Output the [x, y] coordinate of the center of the cell containing the given text.  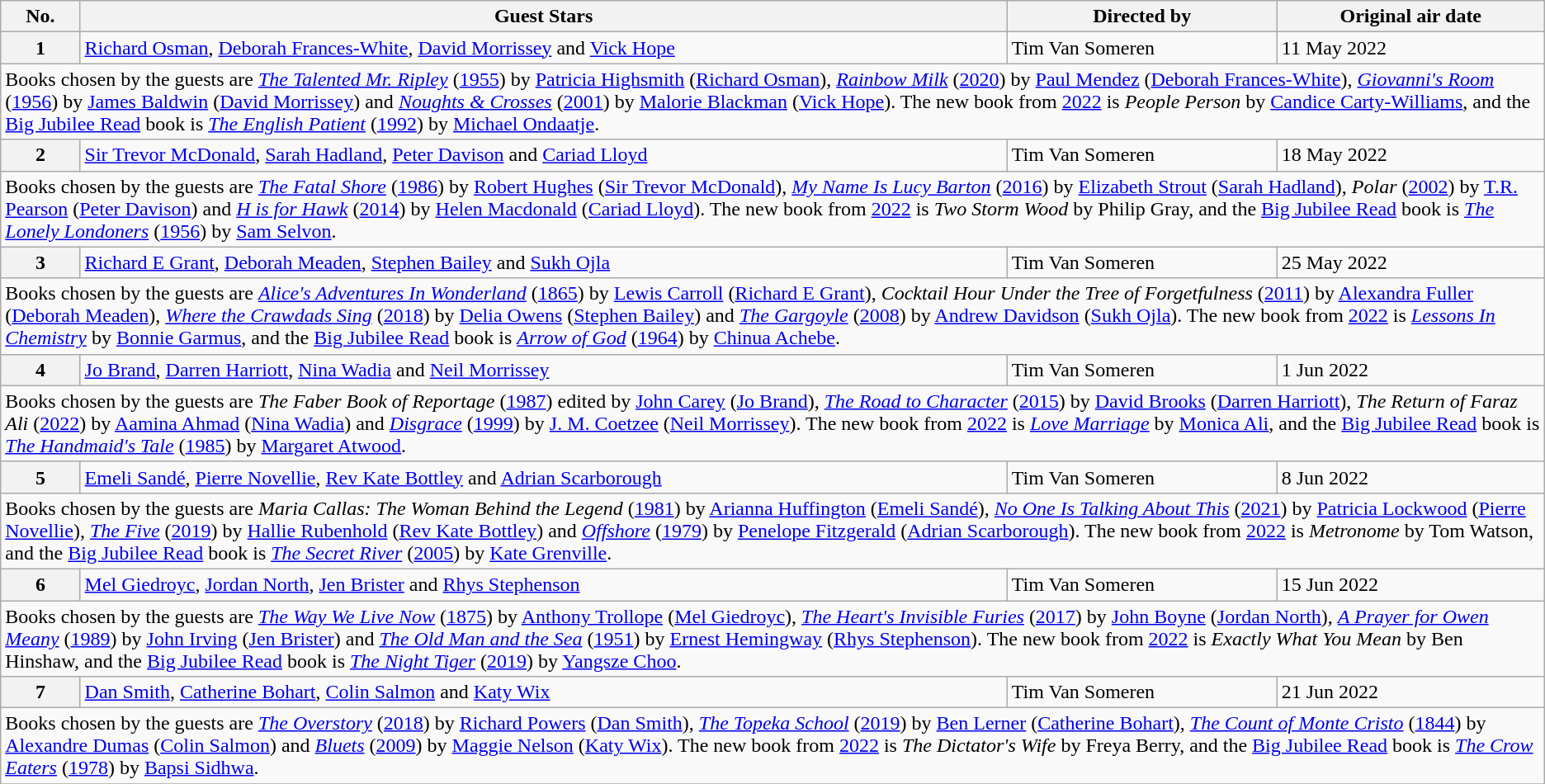
21 Jun 2022 [1410, 692]
Original air date [1410, 17]
No. [40, 17]
4 [40, 370]
11 May 2022 [1410, 48]
Dan Smith, Catherine Bohart, Colin Salmon and Katy Wix [543, 692]
7 [40, 692]
2 [40, 155]
18 May 2022 [1410, 155]
Guest Stars [543, 17]
1 [40, 48]
Sir Trevor McDonald, Sarah Hadland, Peter Davison and Cariad Lloyd [543, 155]
15 Jun 2022 [1410, 584]
1 Jun 2022 [1410, 370]
Emeli Sandé, Pierre Novellie, Rev Kate Bottley and Adrian Scarborough [543, 477]
3 [40, 262]
Richard Osman, Deborah Frances-White, David Morrissey and Vick Hope [543, 48]
Mel Giedroyc, Jordan North, Jen Brister and Rhys Stephenson [543, 584]
8 Jun 2022 [1410, 477]
25 May 2022 [1410, 262]
Directed by [1142, 17]
Jo Brand, Darren Harriott, Nina Wadia and Neil Morrissey [543, 370]
5 [40, 477]
Richard E Grant, Deborah Meaden, Stephen Bailey and Sukh Ojla [543, 262]
6 [40, 584]
